Identify which cell holds the provided text, then report its (x, y) central coordinate. 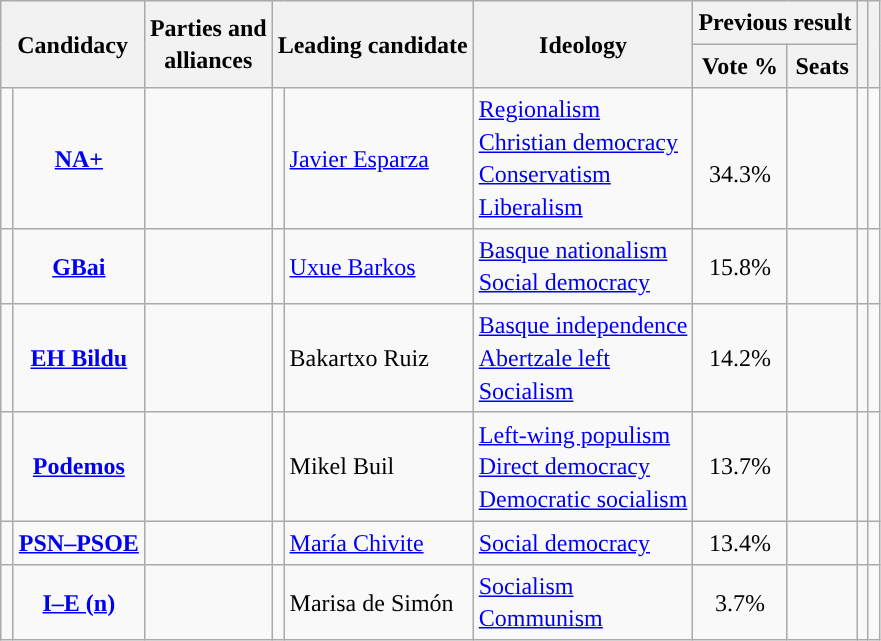
34.3% (740, 158)
SocialismCommunism (583, 602)
Left-wing populismDirect democracyDemocratic socialism (583, 466)
EH Bildu (78, 358)
Vote % (740, 66)
Parties andalliances (208, 44)
Previous result (775, 22)
14.2% (740, 358)
Marisa de Simón (378, 602)
Basque independenceAbertzale leftSocialism (583, 358)
Podemos (78, 466)
Candidacy (73, 44)
María Chivite (378, 542)
3.7% (740, 602)
Ideology (583, 44)
13.7% (740, 466)
Social democracy (583, 542)
Uxue Barkos (378, 266)
NA+ (78, 158)
Basque nationalismSocial democracy (583, 266)
RegionalismChristian democracyConservatismLiberalism (583, 158)
Javier Esparza (378, 158)
13.4% (740, 542)
Leading candidate (372, 44)
PSN–PSOE (78, 542)
Seats (822, 66)
Bakartxo Ruiz (378, 358)
15.8% (740, 266)
GBai (78, 266)
Mikel Buil (378, 466)
I–E (n) (78, 602)
